Locate the cell with the specified text and output its (X, Y) center coordinate. 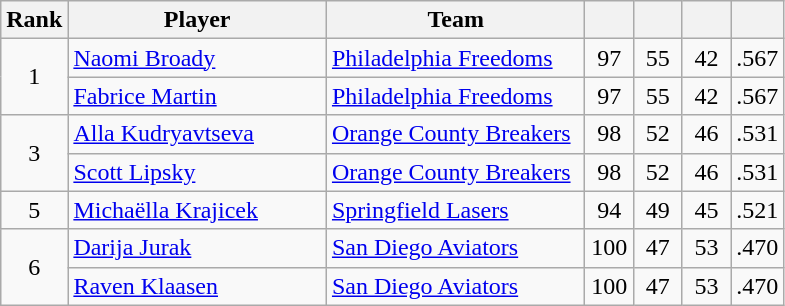
Scott Lipsky (198, 172)
Springfield Lasers (456, 210)
Alla Kudryavtseva (198, 134)
1 (34, 77)
45 (706, 210)
Fabrice Martin (198, 96)
Rank (34, 20)
Naomi Broady (198, 58)
49 (658, 210)
.521 (758, 210)
Darija Jurak (198, 248)
Michaëlla Krajicek (198, 210)
Raven Klaasen (198, 286)
94 (610, 210)
3 (34, 153)
Team (456, 20)
6 (34, 267)
Player (198, 20)
5 (34, 210)
